Identify which cell holds the provided text, then report its (x, y) central coordinate. 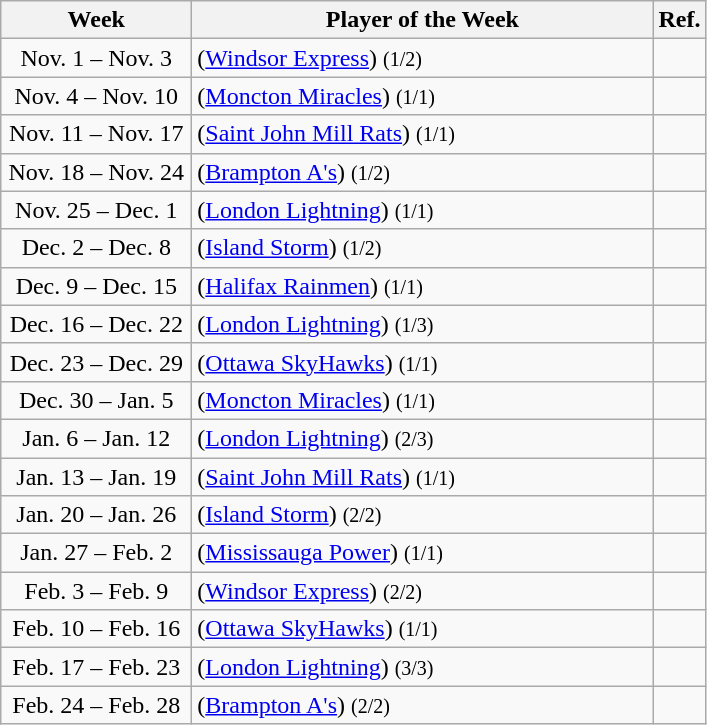
(London Lightning) (3/3) (422, 667)
(Brampton A's) (1/2) (422, 172)
Dec. 9 – Dec. 15 (96, 286)
(London Lightning) (1/1) (422, 210)
(Island Storm) (1/2) (422, 248)
Jan. 13 – Jan. 19 (96, 477)
Dec. 2 – Dec. 8 (96, 248)
(Mississauga Power) (1/1) (422, 553)
Week (96, 20)
(Island Storm) (2/2) (422, 515)
(Windsor Express) (1/2) (422, 58)
Feb. 10 – Feb. 16 (96, 629)
Feb. 17 – Feb. 23 (96, 667)
Player of the Week (422, 20)
Nov. 1 – Nov. 3 (96, 58)
Dec. 30 – Jan. 5 (96, 400)
(London Lightning) (2/3) (422, 438)
(Brampton A's) (2/2) (422, 705)
Jan. 27 – Feb. 2 (96, 553)
Nov. 25 – Dec. 1 (96, 210)
(London Lightning) (1/3) (422, 324)
Ref. (680, 20)
Dec. 16 – Dec. 22 (96, 324)
(Halifax Rainmen) (1/1) (422, 286)
Feb. 24 – Feb. 28 (96, 705)
Nov. 4 – Nov. 10 (96, 96)
Jan. 6 – Jan. 12 (96, 438)
Feb. 3 – Feb. 9 (96, 591)
Dec. 23 – Dec. 29 (96, 362)
Jan. 20 – Jan. 26 (96, 515)
(Windsor Express) (2/2) (422, 591)
Nov. 18 – Nov. 24 (96, 172)
Nov. 11 – Nov. 17 (96, 134)
